Identify which cell holds the provided text, then report its [X, Y] central coordinate. 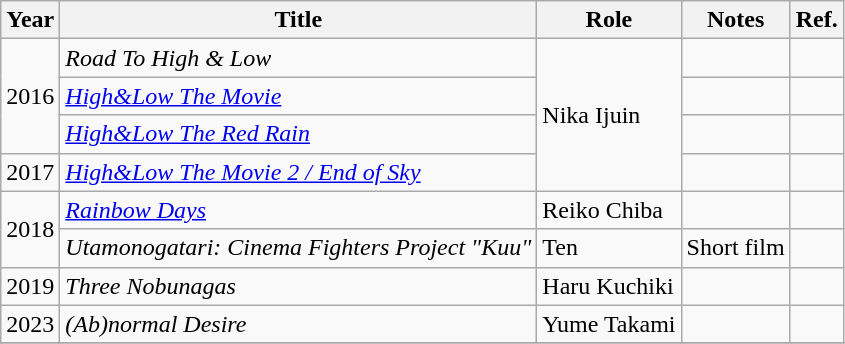
Rainbow Days [298, 210]
Ten [609, 248]
2019 [30, 286]
2017 [30, 172]
Utamonogatari: Cinema Fighters Project "Kuu" [298, 248]
2016 [30, 96]
High&Low The Red Rain [298, 134]
Notes [736, 20]
Yume Takami [609, 324]
(Ab)normal Desire [298, 324]
2023 [30, 324]
Ref. [816, 20]
Haru Kuchiki [609, 286]
Short film [736, 248]
High&Low The Movie [298, 96]
Year [30, 20]
High&Low The Movie 2 / End of Sky [298, 172]
Road To High & Low [298, 58]
Role [609, 20]
Nika Ijuin [609, 115]
Title [298, 20]
Three Nobunagas [298, 286]
Reiko Chiba [609, 210]
2018 [30, 229]
